Detect which cell encompasses the target text, then output its (x, y) center coordinate. 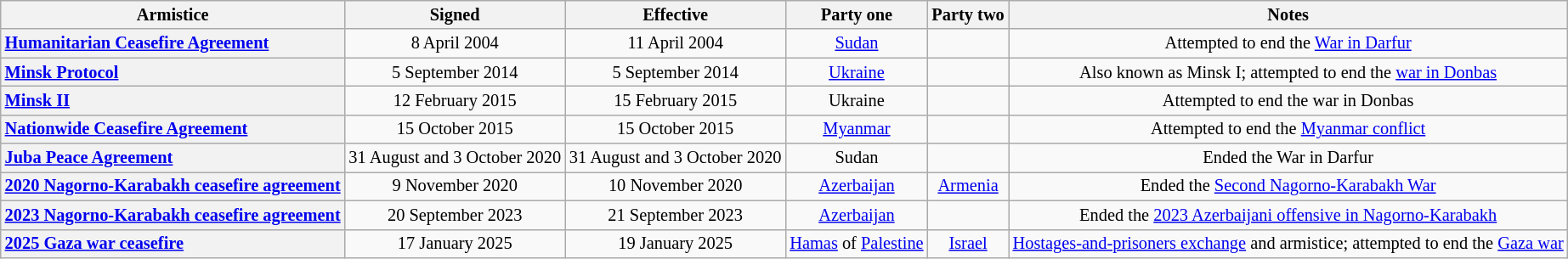
15 February 2015 (675, 100)
17 January 2025 (456, 244)
21 September 2023 (675, 215)
2025 Gaza war ceasefire (173, 244)
Armistice (173, 14)
Attempted to end the war in Donbas (1288, 100)
Minsk Protocol (173, 72)
Also known as Minsk I; attempted to end the war in Donbas (1288, 72)
Hostages-and-prisoners exchange and armistice; attempted to end the Gaza war (1288, 244)
Party two (967, 14)
Signed (456, 14)
2023 Nagorno-Karabakh ceasefire agreement (173, 215)
Ended the War in Darfur (1288, 158)
12 February 2015 (456, 100)
Juba Peace Agreement (173, 158)
Armenia (967, 186)
Ended the 2023 Azerbaijani offensive in Nagorno-Karabakh (1288, 215)
2020 Nagorno-Karabakh ceasefire agreement (173, 186)
9 November 2020 (456, 186)
Attempted to end the Myanmar conflict (1288, 129)
Ended the Second Nagorno-Karabakh War (1288, 186)
Notes (1288, 14)
19 January 2025 (675, 244)
10 November 2020 (675, 186)
Party one (857, 14)
Israel (967, 244)
Attempted to end the War in Darfur (1288, 43)
Minsk II (173, 100)
Humanitarian Ceasefire Agreement (173, 43)
Myanmar (857, 129)
20 September 2023 (456, 215)
Effective (675, 14)
11 April 2004 (675, 43)
8 April 2004 (456, 43)
Hamas of Palestine (857, 244)
Nationwide Ceasefire Agreement (173, 129)
